Return the (x, y) coordinate for the center point of the cell that contains the specified text.  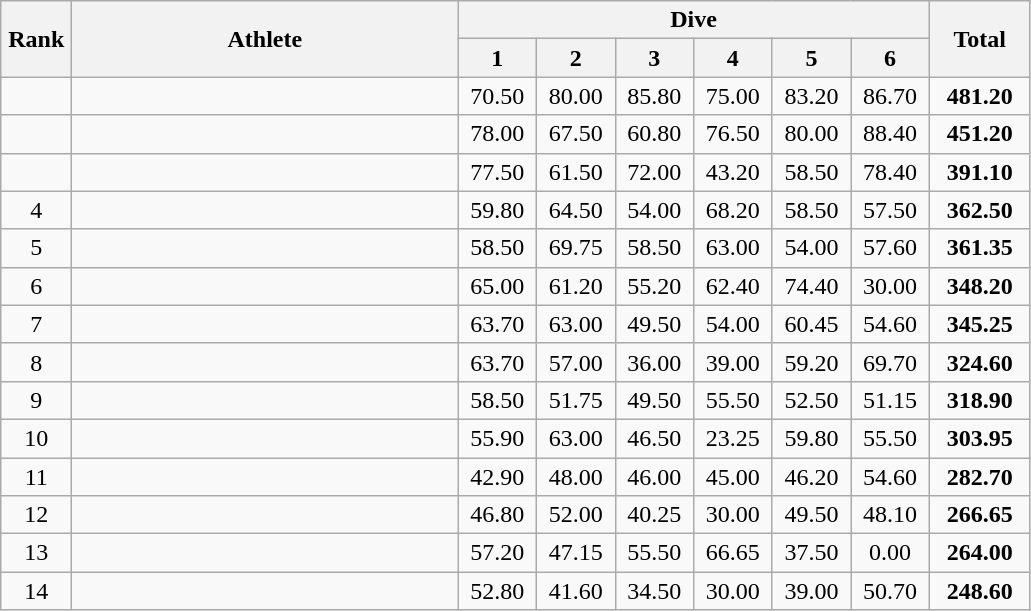
451.20 (980, 134)
7 (36, 324)
361.35 (980, 248)
72.00 (654, 172)
12 (36, 515)
9 (36, 400)
74.40 (812, 286)
78.00 (498, 134)
11 (36, 477)
391.10 (980, 172)
324.60 (980, 362)
248.60 (980, 591)
52.80 (498, 591)
76.50 (734, 134)
47.15 (576, 553)
77.50 (498, 172)
2 (576, 58)
Athlete (265, 39)
46.00 (654, 477)
55.20 (654, 286)
59.20 (812, 362)
65.00 (498, 286)
70.50 (498, 96)
78.40 (890, 172)
46.20 (812, 477)
13 (36, 553)
57.00 (576, 362)
10 (36, 438)
1 (498, 58)
83.20 (812, 96)
41.60 (576, 591)
48.10 (890, 515)
Dive (694, 20)
61.50 (576, 172)
3 (654, 58)
68.20 (734, 210)
43.20 (734, 172)
57.50 (890, 210)
318.90 (980, 400)
14 (36, 591)
50.70 (890, 591)
75.00 (734, 96)
0.00 (890, 553)
88.40 (890, 134)
66.65 (734, 553)
282.70 (980, 477)
37.50 (812, 553)
57.60 (890, 248)
67.50 (576, 134)
48.00 (576, 477)
86.70 (890, 96)
57.20 (498, 553)
85.80 (654, 96)
45.00 (734, 477)
62.40 (734, 286)
60.80 (654, 134)
40.25 (654, 515)
52.50 (812, 400)
64.50 (576, 210)
362.50 (980, 210)
69.70 (890, 362)
303.95 (980, 438)
Total (980, 39)
348.20 (980, 286)
266.65 (980, 515)
42.90 (498, 477)
345.25 (980, 324)
481.20 (980, 96)
36.00 (654, 362)
51.75 (576, 400)
69.75 (576, 248)
61.20 (576, 286)
Rank (36, 39)
52.00 (576, 515)
60.45 (812, 324)
55.90 (498, 438)
46.50 (654, 438)
264.00 (980, 553)
34.50 (654, 591)
8 (36, 362)
46.80 (498, 515)
51.15 (890, 400)
23.25 (734, 438)
